Extract the (x, y) coordinate from the center of the cell holding the provided text.  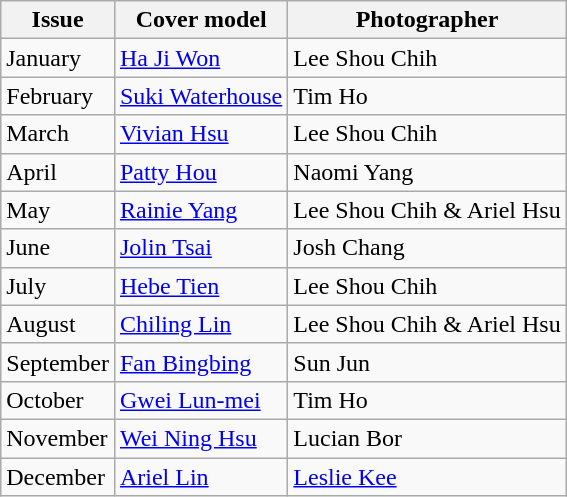
Naomi Yang (427, 172)
October (58, 400)
January (58, 58)
Leslie Kee (427, 477)
Rainie Yang (200, 210)
Patty Hou (200, 172)
March (58, 134)
December (58, 477)
August (58, 324)
July (58, 286)
Hebe Tien (200, 286)
February (58, 96)
May (58, 210)
Lucian Bor (427, 438)
Photographer (427, 20)
Suki Waterhouse (200, 96)
Wei Ning Hsu (200, 438)
June (58, 248)
Josh Chang (427, 248)
Fan Bingbing (200, 362)
Ha Ji Won (200, 58)
September (58, 362)
Jolin Tsai (200, 248)
April (58, 172)
Issue (58, 20)
Gwei Lun-mei (200, 400)
Chiling Lin (200, 324)
Vivian Hsu (200, 134)
November (58, 438)
Sun Jun (427, 362)
Cover model (200, 20)
Ariel Lin (200, 477)
